Return the (x, y) coordinate for the center point of the cell that contains the specified text.  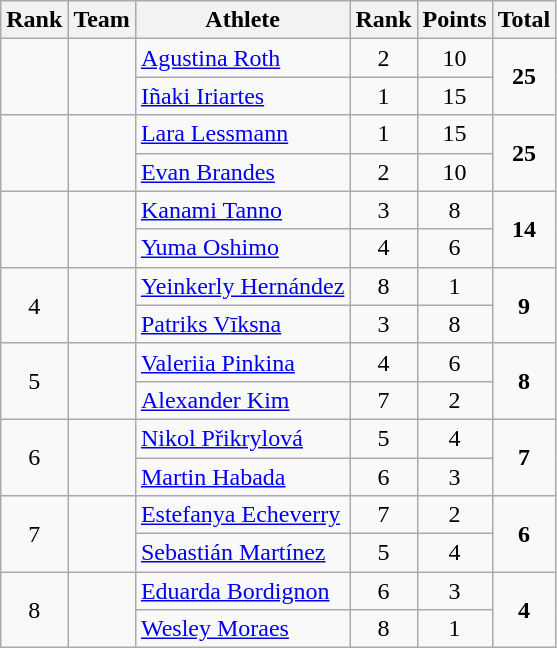
Valeriia Pinkina (242, 362)
Points (454, 20)
Agustina Roth (242, 58)
Estefanya Echeverry (242, 515)
Evan Brandes (242, 172)
Sebastián Martínez (242, 553)
Iñaki Iriartes (242, 96)
Eduarda Bordignon (242, 591)
Total (524, 20)
Lara Lessmann (242, 134)
Yeinkerly Hernández (242, 286)
9 (524, 305)
Athlete (242, 20)
14 (524, 229)
Nikol Přikrylová (242, 438)
Wesley Moraes (242, 629)
Kanami Tanno (242, 210)
Team (102, 20)
Alexander Kim (242, 400)
Martin Habada (242, 477)
Patriks Vīksna (242, 324)
Yuma Oshimo (242, 248)
